Locate the cell with the specified text and output its [x, y] center coordinate. 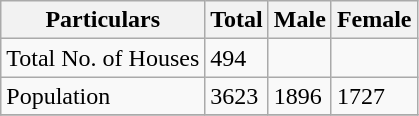
Total [237, 20]
Total No. of Houses [103, 58]
Male [300, 20]
Population [103, 96]
Female [374, 20]
1896 [300, 96]
1727 [374, 96]
494 [237, 58]
3623 [237, 96]
Particulars [103, 20]
